Provide the [x, y] coordinate of the cell's center where the given text is located.  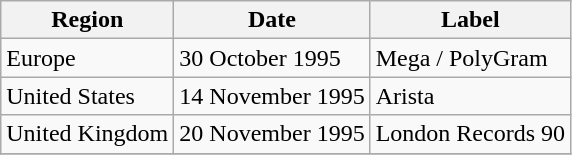
Date [272, 20]
14 November 1995 [272, 96]
Arista [470, 96]
30 October 1995 [272, 58]
United States [88, 96]
London Records 90 [470, 134]
United Kingdom [88, 134]
Region [88, 20]
Europe [88, 58]
Label [470, 20]
20 November 1995 [272, 134]
Mega / PolyGram [470, 58]
